Capture the cell that displays the provided text and extract its (x, y) central coordinate. 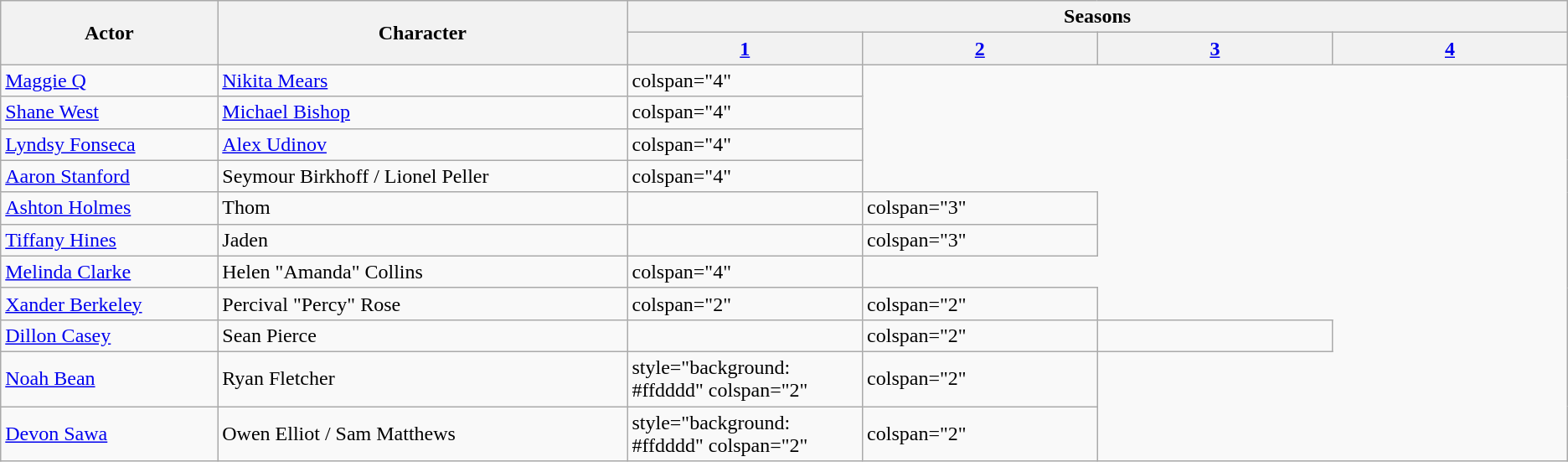
Michael Bishop (422, 112)
Xander Berkeley (109, 304)
Maggie Q (109, 80)
Dillon Casey (109, 335)
3 (1215, 49)
Lyndsy Fonseca (109, 144)
Seymour Birkhoff / Lionel Peller (422, 176)
Jaden (422, 240)
Character (422, 33)
4 (1451, 49)
Sean Pierce (422, 335)
Tiffany Hines (109, 240)
2 (980, 49)
Percival "Percy" Rose (422, 304)
Actor (109, 33)
Helen "Amanda" Collins (422, 272)
Shane West (109, 112)
Devon Sawa (109, 433)
Owen Elliot / Sam Matthews (422, 433)
Ryan Fletcher (422, 379)
Melinda Clarke (109, 272)
Aaron Stanford (109, 176)
Noah Bean (109, 379)
Ashton Holmes (109, 208)
Alex Udinov (422, 144)
Thom (422, 208)
Nikita Mears (422, 80)
1 (745, 49)
Seasons (1097, 17)
